Capture the cell that displays the provided text and extract its (x, y) central coordinate. 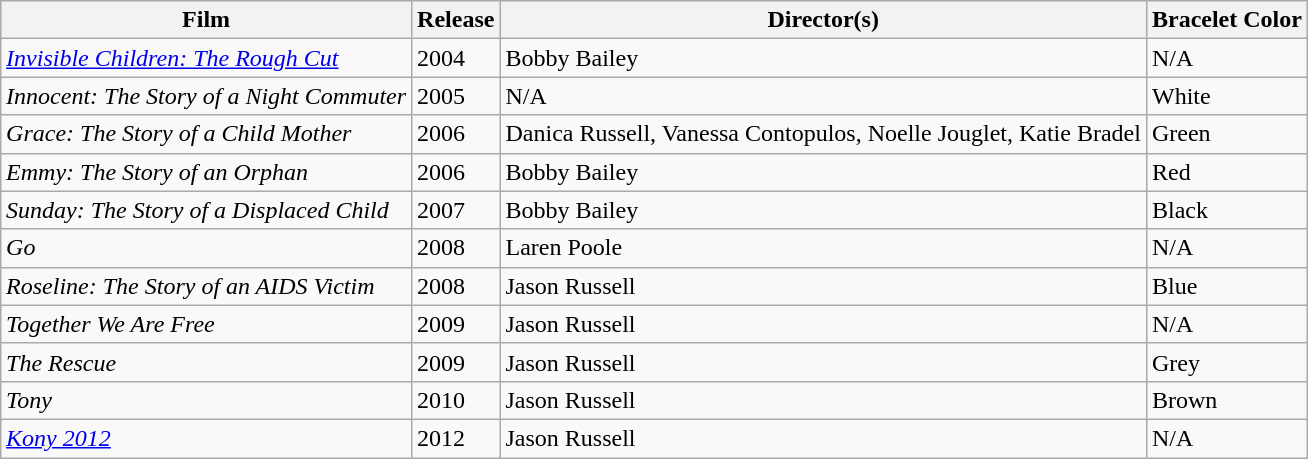
Danica Russell, Vanessa Contopulos, Noelle Jouglet, Katie Bradel (823, 134)
Go (206, 248)
Brown (1226, 400)
Film (206, 20)
Red (1226, 172)
Together We Are Free (206, 324)
Roseline: The Story of an AIDS Victim (206, 286)
2010 (456, 400)
2007 (456, 210)
Black (1226, 210)
Tony (206, 400)
Bracelet Color (1226, 20)
Emmy: The Story of an Orphan (206, 172)
Innocent: The Story of a Night Commuter (206, 96)
Laren Poole (823, 248)
The Rescue (206, 362)
White (1226, 96)
Green (1226, 134)
Invisible Children: The Rough Cut (206, 58)
Kony 2012 (206, 438)
Grey (1226, 362)
Director(s) (823, 20)
2005 (456, 96)
Blue (1226, 286)
Sunday: The Story of a Displaced Child (206, 210)
2004 (456, 58)
Release (456, 20)
Grace: The Story of a Child Mother (206, 134)
2012 (456, 438)
